For the text-containing cell, return its midpoint in (X, Y) coordinate format. 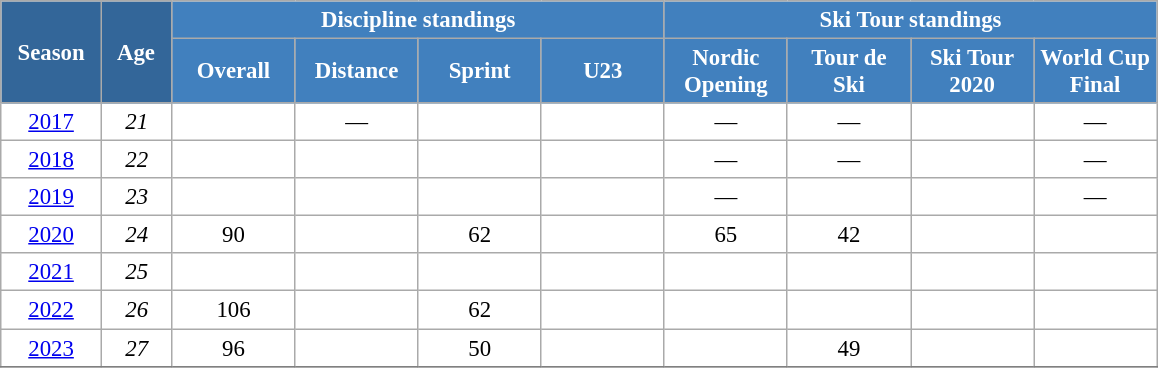
Season (52, 52)
90 (234, 235)
World CupFinal (1096, 72)
Overall (234, 72)
U23 (602, 72)
65 (726, 235)
Distance (356, 72)
2022 (52, 310)
2021 (52, 273)
26 (136, 310)
Discipline standings (418, 20)
Tour deSki (848, 72)
Sprint (480, 72)
2020 (52, 235)
NordicOpening (726, 72)
42 (848, 235)
Ski Tour2020 (972, 72)
21 (136, 122)
27 (136, 348)
2023 (52, 348)
24 (136, 235)
2017 (52, 122)
49 (848, 348)
22 (136, 160)
2019 (52, 197)
23 (136, 197)
106 (234, 310)
Age (136, 52)
25 (136, 273)
96 (234, 348)
50 (480, 348)
Ski Tour standings (910, 20)
2018 (52, 160)
